Provide the [x, y] coordinate of the cell's center where the given text is located.  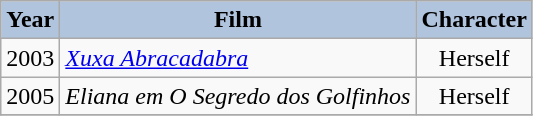
Year [30, 20]
2003 [30, 58]
Xuxa Abracadabra [238, 58]
Character [474, 20]
Film [238, 20]
Eliana em O Segredo dos Golfinhos [238, 96]
2005 [30, 96]
